From the cell containing the given text, extract its center point as [X, Y] coordinate. 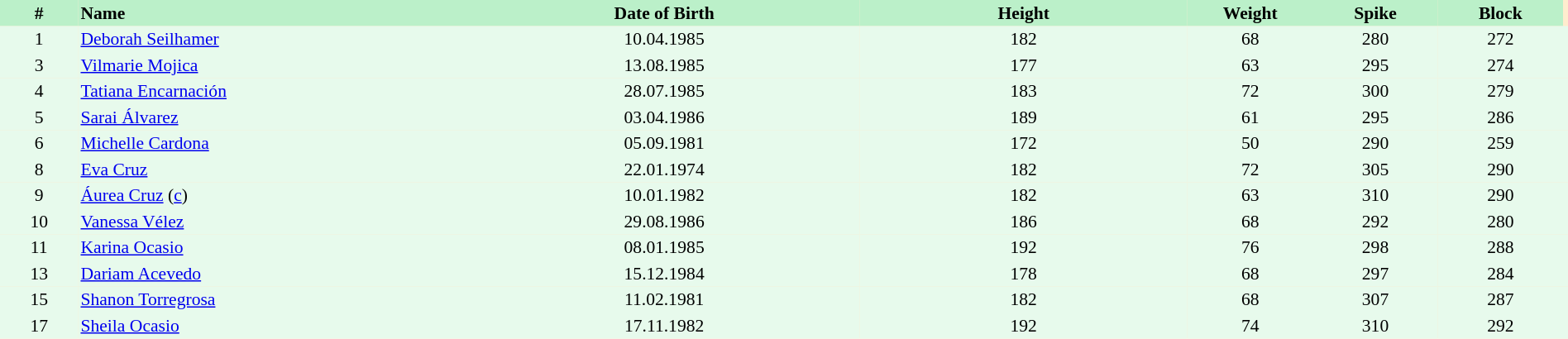
15 [39, 299]
186 [1024, 222]
297 [1374, 274]
61 [1250, 117]
284 [1500, 274]
189 [1024, 117]
03.04.1986 [664, 117]
05.09.1981 [664, 144]
1 [39, 40]
6 [39, 144]
307 [1374, 299]
Height [1024, 13]
Weight [1250, 13]
17.11.1982 [664, 326]
29.08.1986 [664, 222]
10.01.1982 [664, 195]
11 [39, 248]
Sheila Ocasio [273, 326]
15.12.1984 [664, 274]
74 [1250, 326]
Date of Birth [664, 13]
17 [39, 326]
Spike [1374, 13]
8 [39, 169]
13.08.1985 [664, 65]
172 [1024, 144]
279 [1500, 91]
259 [1500, 144]
28.07.1985 [664, 91]
272 [1500, 40]
# [39, 13]
Dariam Acevedo [273, 274]
178 [1024, 274]
305 [1374, 169]
13 [39, 274]
177 [1024, 65]
10 [39, 222]
4 [39, 91]
10.04.1985 [664, 40]
11.02.1981 [664, 299]
3 [39, 65]
Vanessa Vélez [273, 222]
Shanon Torregrosa [273, 299]
298 [1374, 248]
Block [1500, 13]
22.01.1974 [664, 169]
Michelle Cardona [273, 144]
Tatiana Encarnación [273, 91]
183 [1024, 91]
9 [39, 195]
286 [1500, 117]
Karina Ocasio [273, 248]
274 [1500, 65]
288 [1500, 248]
300 [1374, 91]
Eva Cruz [273, 169]
Deborah Seilhamer [273, 40]
76 [1250, 248]
5 [39, 117]
Name [273, 13]
287 [1500, 299]
Áurea Cruz (c) [273, 195]
Sarai Álvarez [273, 117]
Vilmarie Mojica [273, 65]
50 [1250, 144]
08.01.1985 [664, 248]
